Output the [x, y] coordinate of the center of the cell containing the given text.  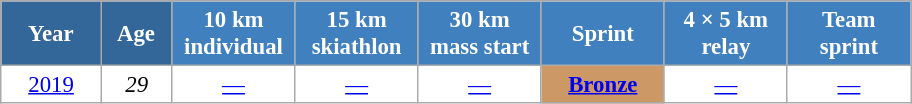
Sprint [602, 34]
Bronze [602, 85]
2019 [52, 85]
10 km individual [234, 34]
29 [136, 85]
4 × 5 km relay [726, 34]
30 km mass start [480, 34]
Age [136, 34]
15 km skiathlon [356, 34]
Team sprint [848, 34]
Year [52, 34]
